Provide the [x, y] coordinate of the cell's center where the given text is located.  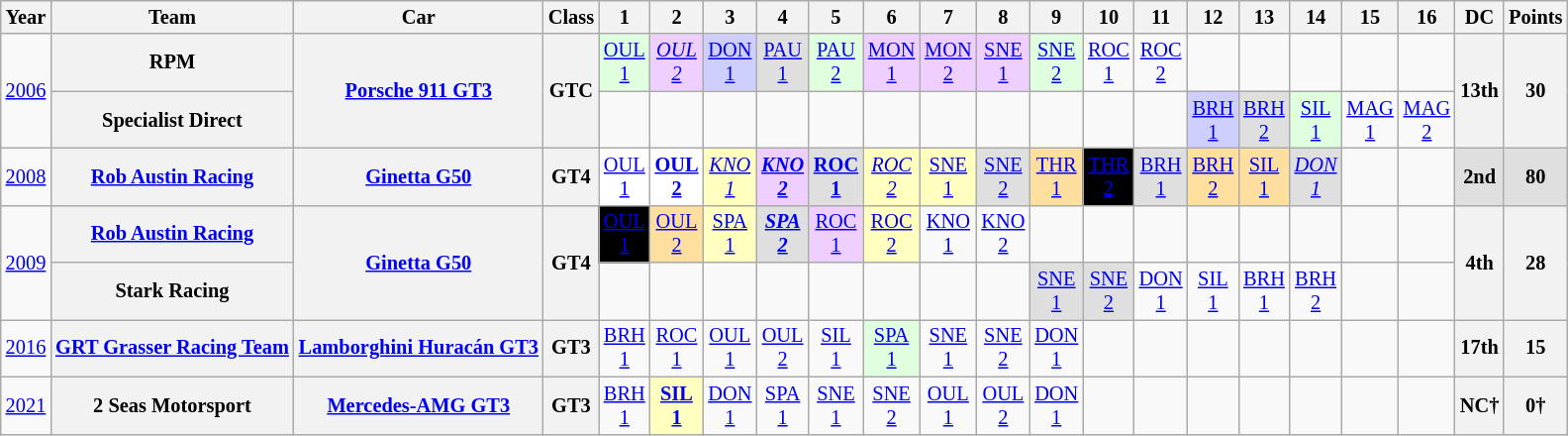
7 [948, 17]
13 [1264, 17]
8 [1003, 17]
Year [26, 17]
5 [835, 17]
6 [891, 17]
2nd [1479, 176]
Specialist Direct [172, 120]
9 [1056, 17]
2006 [26, 91]
10 [1109, 17]
MAG2 [1427, 120]
17th [1479, 348]
THR1 [1056, 176]
THR2 [1109, 176]
MON1 [891, 62]
PAU1 [782, 62]
3 [730, 17]
SPA2 [782, 234]
4 [782, 17]
MAG1 [1370, 120]
Car [419, 17]
Class [571, 17]
MON2 [948, 62]
PAU2 [835, 62]
80 [1535, 176]
DC [1479, 17]
0† [1535, 405]
16 [1427, 17]
GTC [571, 91]
2016 [26, 348]
2021 [26, 405]
11 [1161, 17]
4th [1479, 262]
GRT Grasser Racing Team [172, 348]
RPM [172, 62]
2 [677, 17]
1 [625, 17]
2 Seas Motorsport [172, 405]
30 [1535, 91]
NC† [1479, 405]
13th [1479, 91]
Stark Racing [172, 291]
12 [1214, 17]
2009 [26, 262]
Mercedes-AMG GT3 [419, 405]
Team [172, 17]
14 [1317, 17]
Lamborghini Huracán GT3 [419, 348]
28 [1535, 262]
Points [1535, 17]
Porsche 911 GT3 [419, 91]
2008 [26, 176]
